Return the (X, Y) coordinate for the center point of the cell that contains the specified text.  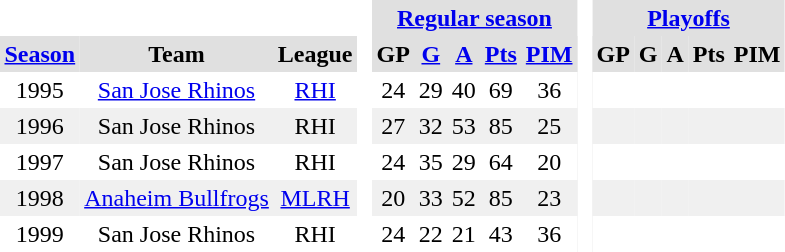
69 (500, 90)
1995 (40, 90)
27 (393, 126)
33 (430, 198)
1996 (40, 126)
Playoffs (688, 18)
League (315, 54)
52 (464, 198)
35 (430, 162)
25 (549, 126)
1998 (40, 198)
1997 (40, 162)
Season (40, 54)
22 (430, 234)
21 (464, 234)
53 (464, 126)
1999 (40, 234)
64 (500, 162)
32 (430, 126)
23 (549, 198)
43 (500, 234)
Anaheim Bullfrogs (177, 198)
Regular season (474, 18)
Team (177, 54)
MLRH (315, 198)
40 (464, 90)
